Extract the (X, Y) coordinate from the center of the cell holding the provided text.  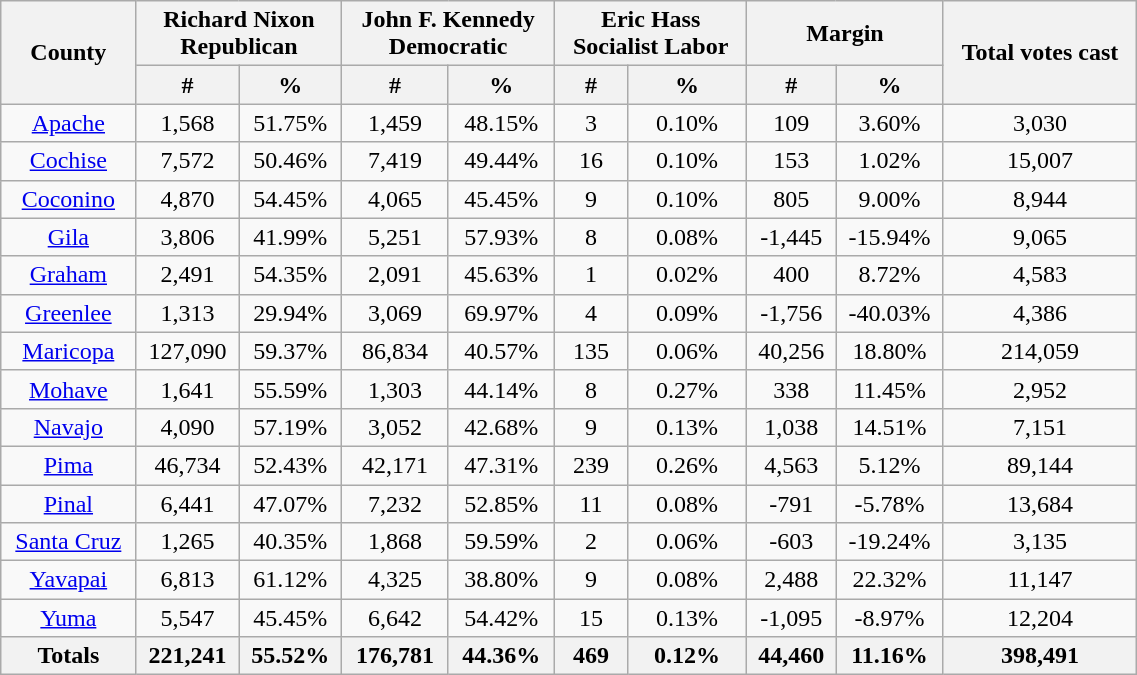
-8.97% (890, 618)
Graham (68, 275)
40.35% (290, 542)
7,419 (395, 161)
-40.03% (890, 313)
3 (592, 123)
13,684 (1040, 503)
3,052 (395, 427)
-15.94% (890, 237)
4,325 (395, 580)
55.59% (290, 389)
61.12% (290, 580)
38.80% (501, 580)
8.72% (890, 275)
1,568 (188, 123)
Maricopa (68, 351)
4,065 (395, 199)
3,030 (1040, 123)
52.85% (501, 503)
7,232 (395, 503)
Apache (68, 123)
4 (592, 313)
2,491 (188, 275)
6,813 (188, 580)
-603 (792, 542)
49.44% (501, 161)
3,069 (395, 313)
1 (592, 275)
47.31% (501, 465)
2,488 (792, 580)
55.52% (290, 656)
Santa Cruz (68, 542)
127,090 (188, 351)
22.32% (890, 580)
54.42% (501, 618)
0.27% (686, 389)
2,952 (1040, 389)
0.12% (686, 656)
805 (792, 199)
1,641 (188, 389)
1,459 (395, 123)
Totals (68, 656)
Yuma (68, 618)
48.15% (501, 123)
9.00% (890, 199)
15 (592, 618)
3,135 (1040, 542)
0.02% (686, 275)
1.02% (890, 161)
Navajo (68, 427)
-5.78% (890, 503)
8,944 (1040, 199)
6,441 (188, 503)
54.35% (290, 275)
-1,756 (792, 313)
Richard NixonRepublican (239, 34)
6,642 (395, 618)
Pima (68, 465)
50.46% (290, 161)
4,870 (188, 199)
59.37% (290, 351)
239 (592, 465)
Total votes cast (1040, 52)
1,868 (395, 542)
Coconino (68, 199)
29.94% (290, 313)
47.07% (290, 503)
Cochise (68, 161)
5.12% (890, 465)
89,144 (1040, 465)
12,204 (1040, 618)
Eric HassSocialist Labor (651, 34)
Pinal (68, 503)
54.45% (290, 199)
400 (792, 275)
59.59% (501, 542)
11.45% (890, 389)
45.63% (501, 275)
7,572 (188, 161)
46,734 (188, 465)
18.80% (890, 351)
42.68% (501, 427)
398,491 (1040, 656)
40.57% (501, 351)
52.43% (290, 465)
16 (592, 161)
44.36% (501, 656)
9,065 (1040, 237)
338 (792, 389)
4,090 (188, 427)
1,303 (395, 389)
41.99% (290, 237)
4,386 (1040, 313)
214,059 (1040, 351)
40,256 (792, 351)
John F. KennedyDemocratic (448, 34)
7,151 (1040, 427)
2 (592, 542)
Mohave (68, 389)
15,007 (1040, 161)
153 (792, 161)
Greenlee (68, 313)
Yavapai (68, 580)
44,460 (792, 656)
4,583 (1040, 275)
2,091 (395, 275)
0.26% (686, 465)
176,781 (395, 656)
51.75% (290, 123)
14.51% (890, 427)
42,171 (395, 465)
69.97% (501, 313)
3.60% (890, 123)
44.14% (501, 389)
11,147 (1040, 580)
109 (792, 123)
Margin (845, 34)
5,547 (188, 618)
135 (592, 351)
Gila (68, 237)
11 (592, 503)
4,563 (792, 465)
5,251 (395, 237)
-1,445 (792, 237)
1,265 (188, 542)
57.19% (290, 427)
-1,095 (792, 618)
County (68, 52)
3,806 (188, 237)
11.16% (890, 656)
221,241 (188, 656)
0.09% (686, 313)
1,313 (188, 313)
86,834 (395, 351)
469 (592, 656)
57.93% (501, 237)
1,038 (792, 427)
-19.24% (890, 542)
-791 (792, 503)
